Search for the cell housing the specified text and yield its [x, y] center coordinate. 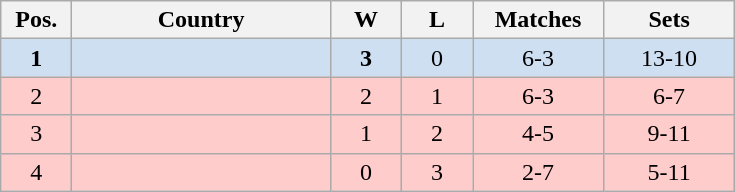
13-10 [670, 58]
9-11 [670, 134]
Country [202, 20]
Pos. [36, 20]
L [436, 20]
5-11 [670, 172]
2-7 [538, 172]
4-5 [538, 134]
Matches [538, 20]
6-7 [670, 96]
4 [36, 172]
W [366, 20]
Sets [670, 20]
